Scan for the cell matching the given text and deliver its [X, Y] coordinate at center. 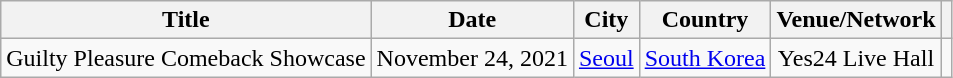
Date [472, 20]
Country [705, 20]
Guilty Pleasure Comeback Showcase [186, 58]
Title [186, 20]
Yes24 Live Hall [856, 58]
Seoul [606, 58]
November 24, 2021 [472, 58]
Venue/Network [856, 20]
South Korea [705, 58]
City [606, 20]
